Search for the cell housing the specified text and yield its (x, y) center coordinate. 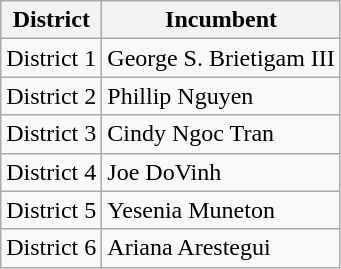
George S. Brietigam III (222, 58)
Ariana Arestegui (222, 248)
Phillip Nguyen (222, 96)
District 6 (52, 248)
District 3 (52, 134)
Joe DoVinh (222, 172)
Cindy Ngoc Tran (222, 134)
District 1 (52, 58)
District 4 (52, 172)
District 2 (52, 96)
District 5 (52, 210)
Incumbent (222, 20)
Yesenia Muneton (222, 210)
District (52, 20)
